Scan for the cell matching the given text and deliver its (X, Y) coordinate at center. 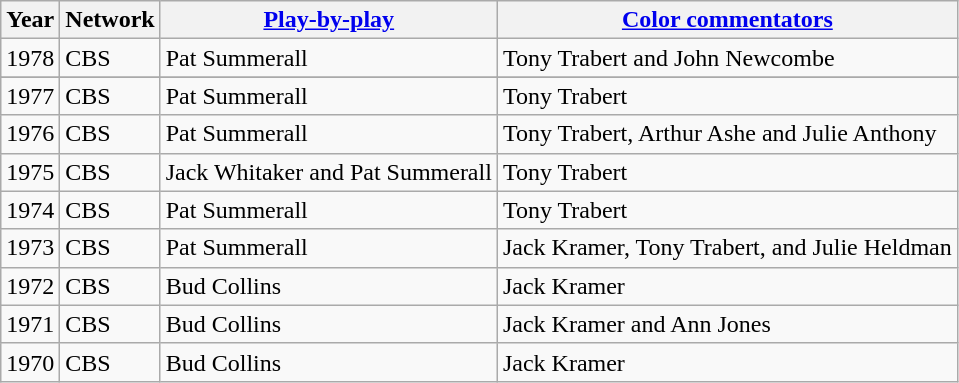
Year (30, 20)
1975 (30, 172)
1972 (30, 286)
1973 (30, 248)
Jack Kramer and Ann Jones (727, 324)
Jack Whitaker and Pat Summerall (328, 172)
1976 (30, 134)
Network (110, 20)
Tony Trabert and John Newcombe (727, 58)
Play-by-play (328, 20)
Jack Kramer, Tony Trabert, and Julie Heldman (727, 248)
1977 (30, 96)
Tony Trabert, Arthur Ashe and Julie Anthony (727, 134)
Color commentators (727, 20)
1978 (30, 58)
1971 (30, 324)
1970 (30, 362)
1974 (30, 210)
